Pinpoint the cell where the given text exists, returning its [X, Y] midpoint coordinate. 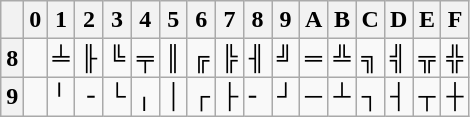
┬ [427, 97]
═ [314, 58]
0 [36, 20]
5 [173, 20]
╣ [398, 58]
└ [117, 97]
─ [314, 97]
┤ [398, 97]
│ [173, 97]
┐ [370, 97]
B [342, 20]
┴ [342, 97]
2 [89, 20]
╦ [427, 58]
╧ [61, 58]
6 [201, 20]
╶ [89, 97]
C [370, 20]
╵ [61, 97]
D [398, 20]
╗ [370, 58]
╚ [117, 58]
╟ [89, 58]
7 [229, 20]
║ [173, 58]
E [427, 20]
╩ [342, 58]
3 [117, 20]
╬ [455, 58]
╴ [257, 97]
1 [61, 20]
╝ [286, 58]
4 [145, 20]
╤ [145, 58]
╠ [229, 58]
┼ [455, 97]
┘ [286, 97]
╢ [257, 58]
╷ [145, 97]
┌ [201, 97]
F [455, 20]
╔ [201, 58]
A [314, 20]
├ [229, 97]
